Search for the cell housing the specified text and yield its (x, y) center coordinate. 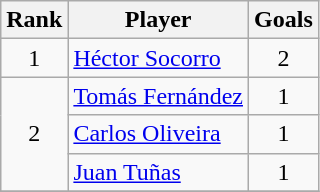
Héctor Socorro (158, 58)
Juan Tuñas (158, 172)
Goals (284, 20)
Tomás Fernández (158, 96)
Carlos Oliveira (158, 134)
Rank (34, 20)
Player (158, 20)
